Identify which cell holds the provided text, then report its [X, Y] central coordinate. 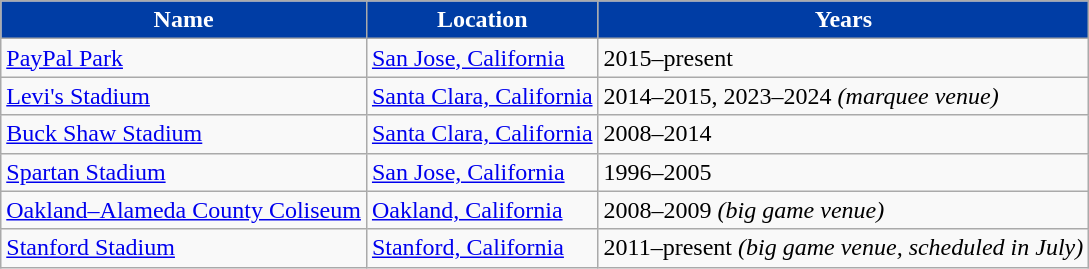
PayPal Park [184, 58]
2014–2015, 2023–2024 (marquee venue) [844, 96]
Buck Shaw Stadium [184, 134]
Levi's Stadium [184, 96]
2015–present [844, 58]
Years [844, 20]
Stanford, California [482, 248]
2008–2009 (big game venue) [844, 210]
Location [482, 20]
2011–present (big game venue, scheduled in July) [844, 248]
Name [184, 20]
Oakland–Alameda County Coliseum [184, 210]
Stanford Stadium [184, 248]
Spartan Stadium [184, 172]
2008–2014 [844, 134]
Oakland, California [482, 210]
1996–2005 [844, 172]
